Return the (X, Y) coordinate for the center point of the cell that contains the specified text.  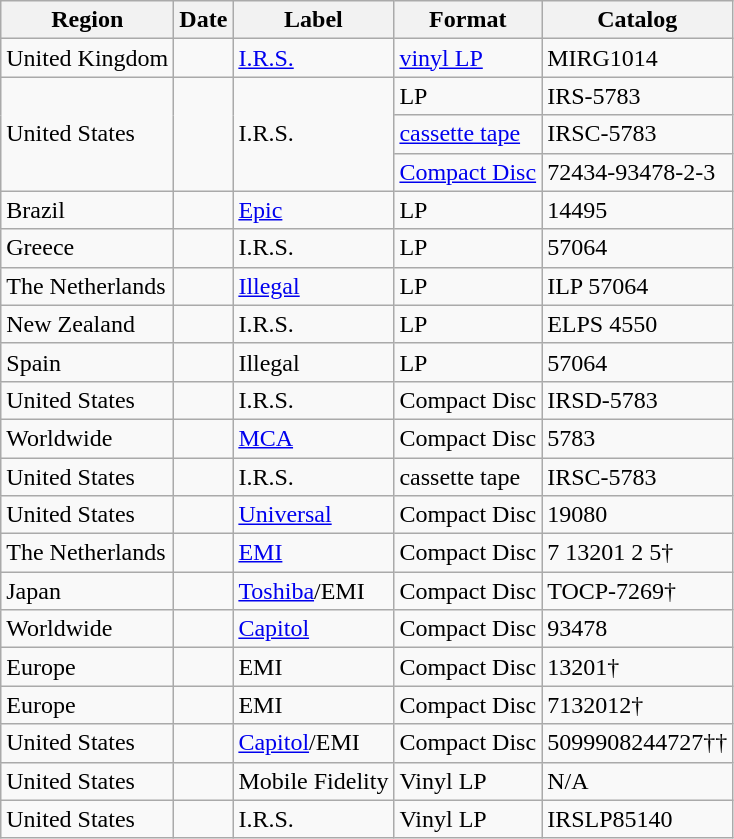
ELPS 4550 (638, 324)
93478 (638, 629)
7132012† (638, 705)
14495 (638, 210)
Epic (314, 210)
5783 (638, 438)
Universal (314, 515)
Greece (88, 248)
TOCP-7269† (638, 591)
Spain (88, 362)
Date (204, 20)
Brazil (88, 210)
Catalog (638, 20)
Capitol/EMI (314, 743)
Label (314, 20)
IRSLP85140 (638, 819)
IRSD-5783 (638, 400)
13201† (638, 667)
MCA (314, 438)
IRS-5783 (638, 96)
72434-93478-2-3 (638, 172)
Japan (88, 591)
Capitol (314, 629)
Mobile Fidelity (314, 781)
New Zealand (88, 324)
United Kingdom (88, 58)
MIRG1014 (638, 58)
5099908244727†† (638, 743)
vinyl LP (468, 58)
N/A (638, 781)
ILP 57064 (638, 286)
7 13201 2 5† (638, 553)
19080 (638, 515)
Format (468, 20)
Region (88, 20)
Toshiba/EMI (314, 591)
